Return [x, y] of the center of cell containing provided text 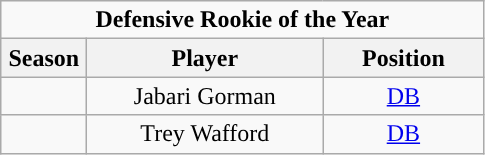
Trey Wafford [205, 134]
Jabari Gorman [205, 96]
Defensive Rookie of the Year [242, 20]
Player [205, 58]
Season [44, 58]
Position [404, 58]
